Extract the [X, Y] coordinate from the center of the cell holding the provided text.  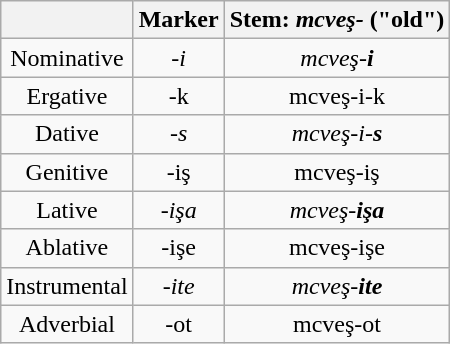
mcveş-i-k [337, 96]
-i [178, 58]
Nominative [67, 58]
-s [178, 134]
mcveş-i [337, 58]
mcveş-ite [337, 286]
-ite [178, 286]
-iş [178, 172]
Lative [67, 210]
Marker [178, 20]
-k [178, 96]
Ergative [67, 96]
Genitive [67, 172]
mcveş-işe [337, 248]
mcveş-ot [337, 324]
mcveş-iş [337, 172]
Instrumental [67, 286]
Dative [67, 134]
-ot [178, 324]
mcveş-i-s [337, 134]
mcveş-işa [337, 210]
Adverbial [67, 324]
-işa [178, 210]
-işe [178, 248]
Stem: mcveş- ("old") [337, 20]
Ablative [67, 248]
